Capture the cell that displays the provided text and extract its [x, y] central coordinate. 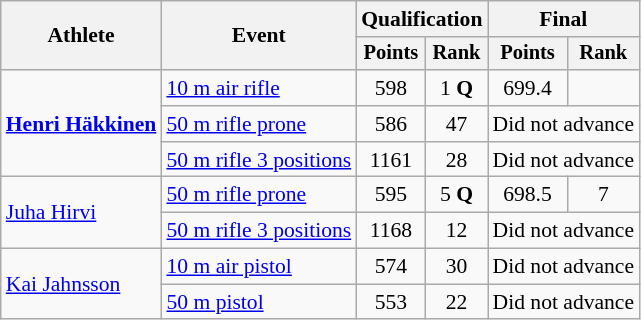
699.4 [528, 88]
30 [457, 267]
Athlete [82, 36]
1 Q [457, 88]
47 [457, 124]
698.5 [528, 195]
Qualification [422, 19]
1168 [390, 231]
1161 [390, 160]
12 [457, 231]
10 m air rifle [258, 88]
Juha Hirvi [82, 212]
Event [258, 36]
595 [390, 195]
553 [390, 302]
Henri Häkkinen [82, 124]
574 [390, 267]
28 [457, 160]
50 m pistol [258, 302]
586 [390, 124]
Kai Jahnsson [82, 284]
598 [390, 88]
Final [564, 19]
22 [457, 302]
7 [604, 195]
5 Q [457, 195]
10 m air pistol [258, 267]
